Return the [X, Y] coordinate for the center point of the cell that contains the specified text.  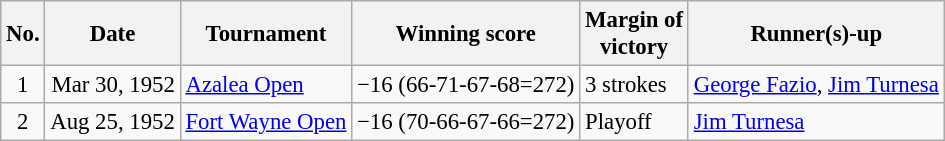
2 [23, 122]
Jim Turnesa [816, 122]
−16 (70-66-67-66=272) [466, 122]
Margin ofvictory [634, 34]
Mar 30, 1952 [112, 85]
−16 (66-71-67-68=272) [466, 85]
Playoff [634, 122]
Date [112, 34]
Fort Wayne Open [266, 122]
No. [23, 34]
Aug 25, 1952 [112, 122]
Azalea Open [266, 85]
Tournament [266, 34]
George Fazio, Jim Turnesa [816, 85]
Runner(s)-up [816, 34]
1 [23, 85]
3 strokes [634, 85]
Winning score [466, 34]
